Return (x, y) of the center of cell containing provided text 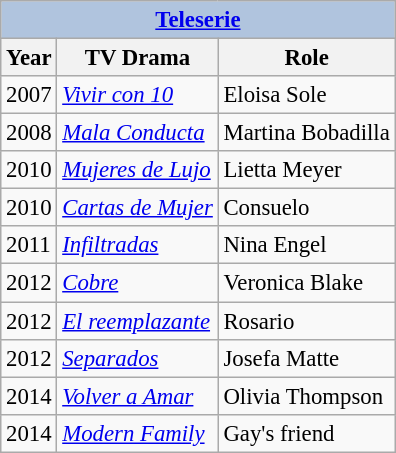
Josefa Matte (306, 358)
Lietta Meyer (306, 170)
Separados (138, 358)
Vivir con 10 (138, 95)
Olivia Thompson (306, 396)
Rosario (306, 321)
Martina Bobadilla (306, 133)
Cobre (138, 283)
2008 (29, 133)
Year (29, 58)
2011 (29, 245)
Role (306, 58)
Modern Family (138, 433)
Mala Conducta (138, 133)
Gay's friend (306, 433)
Eloisa Sole (306, 95)
Infiltradas (138, 245)
Veronica Blake (306, 283)
TV Drama (138, 58)
Teleserie (198, 20)
2007 (29, 95)
Consuelo (306, 208)
Cartas de Mujer (138, 208)
Nina Engel (306, 245)
Mujeres de Lujo (138, 170)
El reemplazante (138, 321)
Volver a Amar (138, 396)
